Locate the cell with the specified text and output its [x, y] center coordinate. 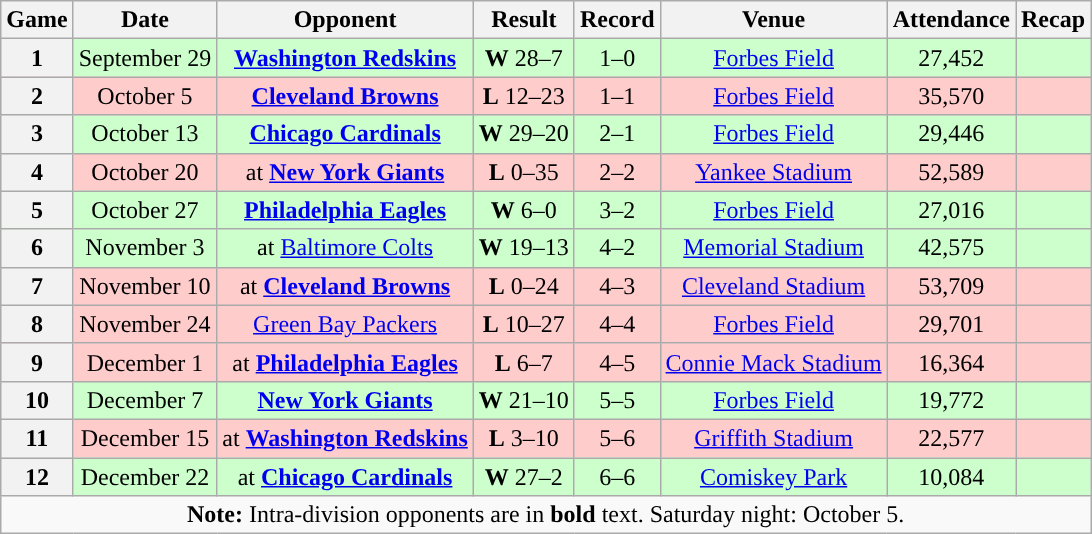
November 3 [145, 248]
at New York Giants [345, 172]
53,709 [951, 286]
Green Bay Packers [345, 324]
6 [37, 248]
Result [524, 20]
November 10 [145, 286]
December 15 [145, 438]
at Washington Redskins [345, 438]
29,446 [951, 134]
4 [37, 172]
Washington Redskins [345, 58]
1–0 [617, 58]
Record [617, 20]
2–1 [617, 134]
52,589 [951, 172]
Game [37, 20]
8 [37, 324]
12 [37, 477]
L 0–35 [524, 172]
W 28–7 [524, 58]
Philadelphia Eagles [345, 210]
6–6 [617, 477]
L 0–24 [524, 286]
W 19–13 [524, 248]
October 27 [145, 210]
December 7 [145, 400]
W 29–20 [524, 134]
October 20 [145, 172]
2–2 [617, 172]
L 10–27 [524, 324]
9 [37, 362]
1–1 [617, 96]
29,701 [951, 324]
Venue [774, 20]
19,772 [951, 400]
October 5 [145, 96]
New York Giants [345, 400]
Cleveland Stadium [774, 286]
L 12–23 [524, 96]
Chicago Cardinals [345, 134]
4–4 [617, 324]
5 [37, 210]
at Baltimore Colts [345, 248]
Griffith Stadium [774, 438]
27,452 [951, 58]
3–2 [617, 210]
11 [37, 438]
at Philadelphia Eagles [345, 362]
22,577 [951, 438]
September 29 [145, 58]
W 27–2 [524, 477]
Memorial Stadium [774, 248]
4–5 [617, 362]
Note: Intra-division opponents are in bold text. Saturday night: October 5. [546, 515]
at Chicago Cardinals [345, 477]
10,084 [951, 477]
4–3 [617, 286]
Recap [1054, 20]
Connie Mack Stadium [774, 362]
W 21–10 [524, 400]
7 [37, 286]
5–6 [617, 438]
10 [37, 400]
Yankee Stadium [774, 172]
Attendance [951, 20]
L 3–10 [524, 438]
1 [37, 58]
16,364 [951, 362]
at Cleveland Browns [345, 286]
Cleveland Browns [345, 96]
November 24 [145, 324]
3 [37, 134]
35,570 [951, 96]
December 1 [145, 362]
4–2 [617, 248]
5–5 [617, 400]
2 [37, 96]
Opponent [345, 20]
December 22 [145, 477]
27,016 [951, 210]
L 6–7 [524, 362]
Date [145, 20]
42,575 [951, 248]
October 13 [145, 134]
Comiskey Park [774, 477]
W 6–0 [524, 210]
